Output the (X, Y) coordinate of the center of the cell containing the given text.  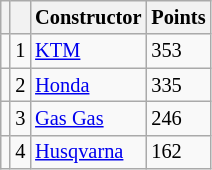
Honda (88, 85)
2 (20, 85)
Points (178, 17)
4 (20, 152)
Gas Gas (88, 118)
162 (178, 152)
1 (20, 51)
335 (178, 85)
353 (178, 51)
3 (20, 118)
Husqvarna (88, 152)
KTM (88, 51)
246 (178, 118)
Constructor (88, 17)
